Search for the cell housing the specified text and yield its [x, y] center coordinate. 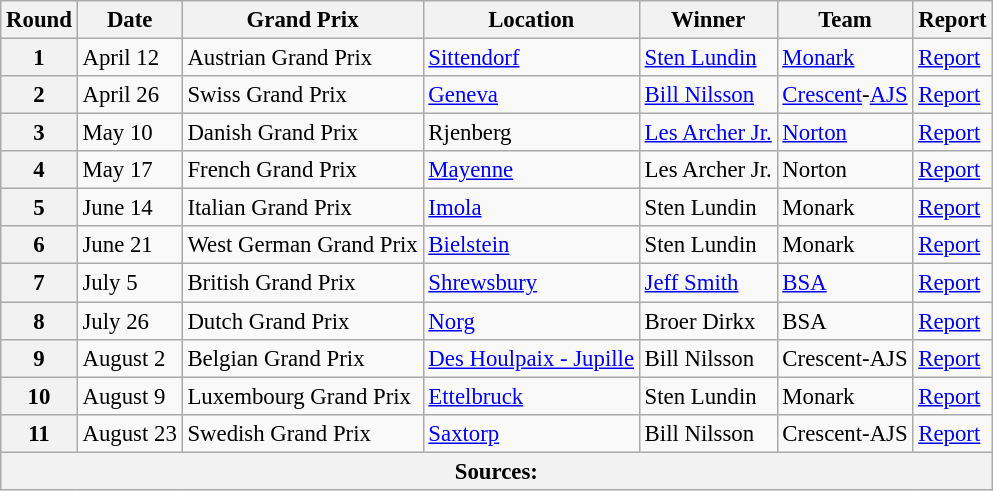
August 23 [130, 433]
7 [39, 283]
West German Grand Prix [302, 245]
Ettelbruck [531, 396]
August 2 [130, 358]
May 10 [130, 133]
3 [39, 133]
Date [130, 20]
Rjenberg [531, 133]
Danish Grand Prix [302, 133]
Winner [708, 20]
July 5 [130, 283]
Saxtorp [531, 433]
Bielstein [531, 245]
Imola [531, 208]
Sources: [496, 471]
10 [39, 396]
French Grand Prix [302, 170]
9 [39, 358]
Geneva [531, 95]
2 [39, 95]
May 17 [130, 170]
Swedish Grand Prix [302, 433]
Location [531, 20]
April 12 [130, 58]
Shrewsbury [531, 283]
British Grand Prix [302, 283]
6 [39, 245]
June 21 [130, 245]
April 26 [130, 95]
Sittendorf [531, 58]
Mayenne [531, 170]
Jeff Smith [708, 283]
Belgian Grand Prix [302, 358]
Norg [531, 321]
4 [39, 170]
Broer Dirkx [708, 321]
1 [39, 58]
June 14 [130, 208]
August 9 [130, 396]
Des Houlpaix - Jupille [531, 358]
8 [39, 321]
Dutch Grand Prix [302, 321]
Team [845, 20]
Round [39, 20]
Swiss Grand Prix [302, 95]
Austrian Grand Prix [302, 58]
Luxembourg Grand Prix [302, 396]
5 [39, 208]
11 [39, 433]
July 26 [130, 321]
Italian Grand Prix [302, 208]
Grand Prix [302, 20]
